Scan for the cell matching the given text and deliver its (x, y) coordinate at center. 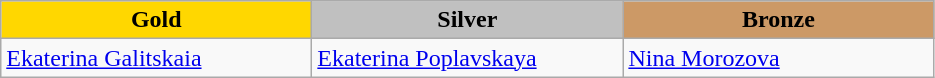
Bronze (778, 20)
Ekaterina Poplavskaya (468, 58)
Ekaterina Galitskaia (156, 58)
Silver (468, 20)
Nina Morozova (778, 58)
Gold (156, 20)
